Detect which cell encompasses the target text, then output its [X, Y] center coordinate. 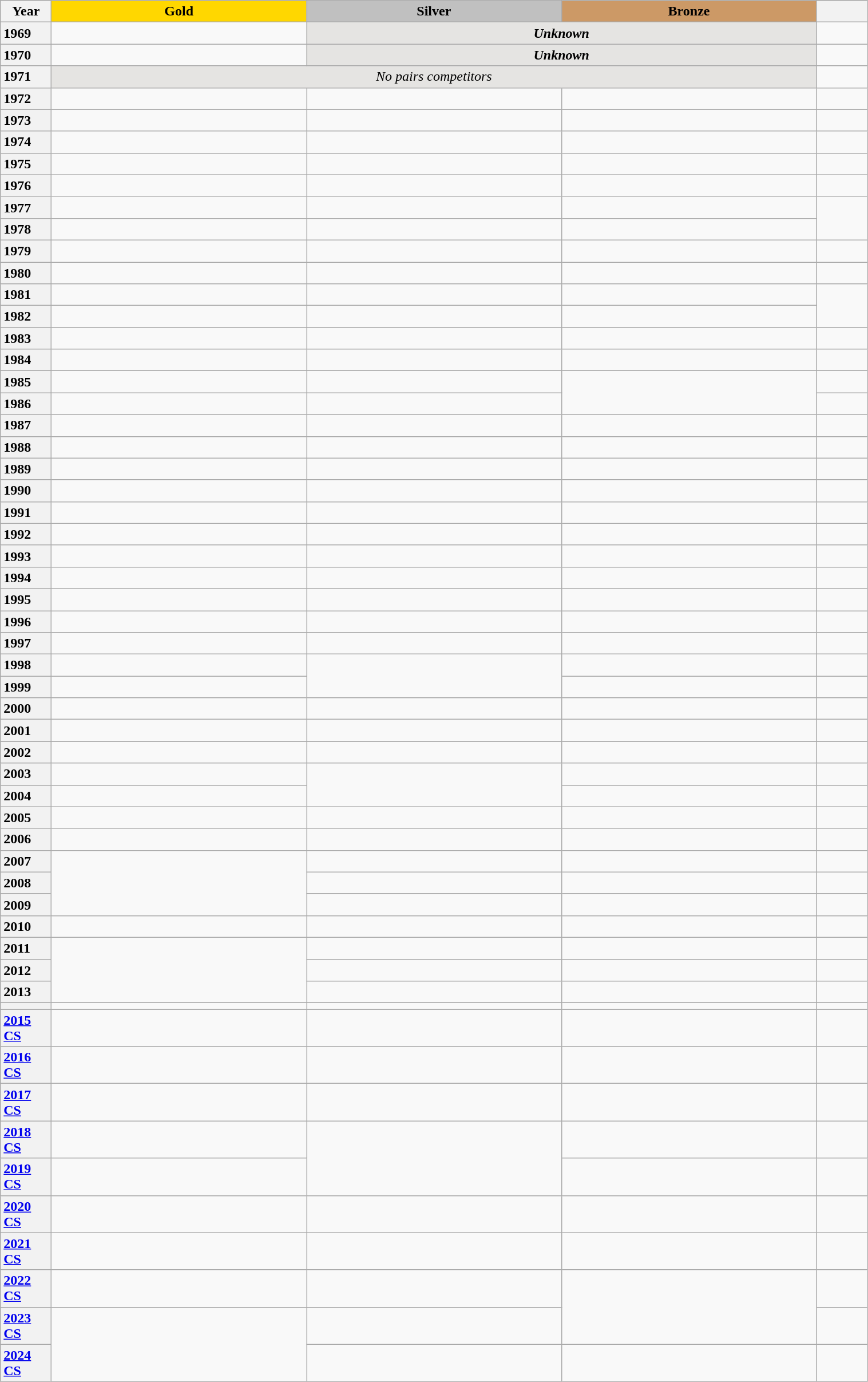
1994 [26, 578]
2009 [26, 905]
2017 CS [26, 1103]
2020 CS [26, 1214]
1985 [26, 382]
1983 [26, 338]
Bronze [689, 11]
2007 [26, 861]
1969 [26, 33]
1988 [26, 447]
2022 CS [26, 1288]
2008 [26, 883]
1991 [26, 512]
1973 [26, 120]
2011 [26, 948]
1998 [26, 665]
Year [26, 11]
Gold [179, 11]
2015 CS [26, 1028]
1990 [26, 491]
1993 [26, 556]
2018 CS [26, 1139]
1982 [26, 317]
2012 [26, 970]
1972 [26, 98]
2001 [26, 731]
Silver [434, 11]
1970 [26, 55]
2006 [26, 839]
1984 [26, 360]
1980 [26, 273]
2005 [26, 818]
2019 CS [26, 1177]
1975 [26, 164]
2010 [26, 926]
2023 CS [26, 1326]
2003 [26, 774]
1979 [26, 251]
1971 [26, 77]
2004 [26, 796]
No pairs competitors [434, 77]
1996 [26, 621]
2016 CS [26, 1065]
1995 [26, 599]
1987 [26, 425]
1977 [26, 207]
2000 [26, 709]
1989 [26, 469]
1974 [26, 142]
1986 [26, 404]
1981 [26, 295]
1992 [26, 534]
1978 [26, 229]
2013 [26, 992]
2024 CS [26, 1363]
1999 [26, 687]
1976 [26, 185]
1997 [26, 643]
2002 [26, 752]
2021 CS [26, 1251]
